Capture the cell that displays the provided text and extract its [x, y] central coordinate. 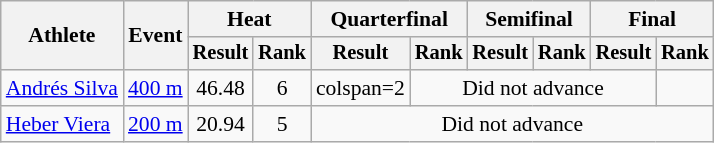
Semifinal [528, 19]
400 m [156, 88]
200 m [156, 124]
46.48 [221, 88]
5 [282, 124]
Quarterfinal [390, 19]
6 [282, 88]
Heber Viera [62, 124]
Athlete [62, 36]
Final [652, 19]
Event [156, 36]
Heat [250, 19]
colspan=2 [360, 88]
Andrés Silva [62, 88]
20.94 [221, 124]
